Output the [x, y] coordinate of the center of the cell containing the given text.  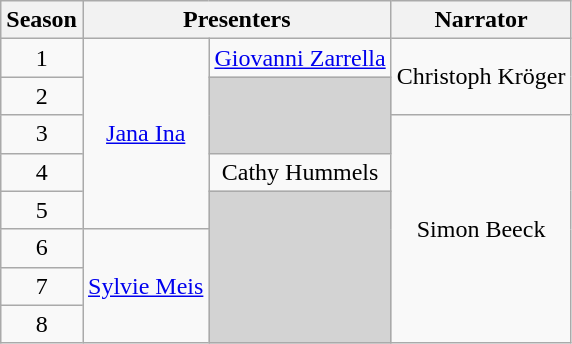
Narrator [481, 20]
Cathy Hummels [300, 172]
3 [42, 134]
Sylvie Meis [145, 286]
6 [42, 248]
Christoph Kröger [481, 77]
Presenters [236, 20]
5 [42, 210]
7 [42, 286]
1 [42, 58]
Simon Beeck [481, 229]
Jana Ina [145, 134]
Giovanni Zarrella [300, 58]
Season [42, 20]
2 [42, 96]
4 [42, 172]
8 [42, 324]
